Find where the given text appears and provide that cell's center as [x, y] coordinate. 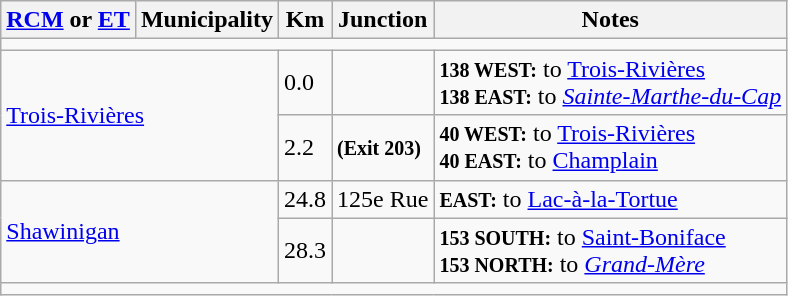
40 WEST: to Trois-Rivières 40 EAST: to Champlain [610, 148]
EAST: to Lac-à-la-Tortue [610, 199]
Municipality [206, 20]
24.8 [304, 199]
0.0 [304, 82]
28.3 [304, 250]
Notes [610, 20]
RCM or ET [68, 20]
138 WEST: to Trois-Rivières 138 EAST: to Sainte-Marthe-du-Cap [610, 82]
(Exit 203) [383, 148]
Trois-Rivières [140, 115]
2.2 [304, 148]
Km [304, 20]
Junction [383, 20]
125e Rue [383, 199]
Shawinigan [140, 232]
153 SOUTH: to Saint-Boniface 153 NORTH: to Grand-Mère [610, 250]
